Capture the cell that displays the provided text and extract its [X, Y] central coordinate. 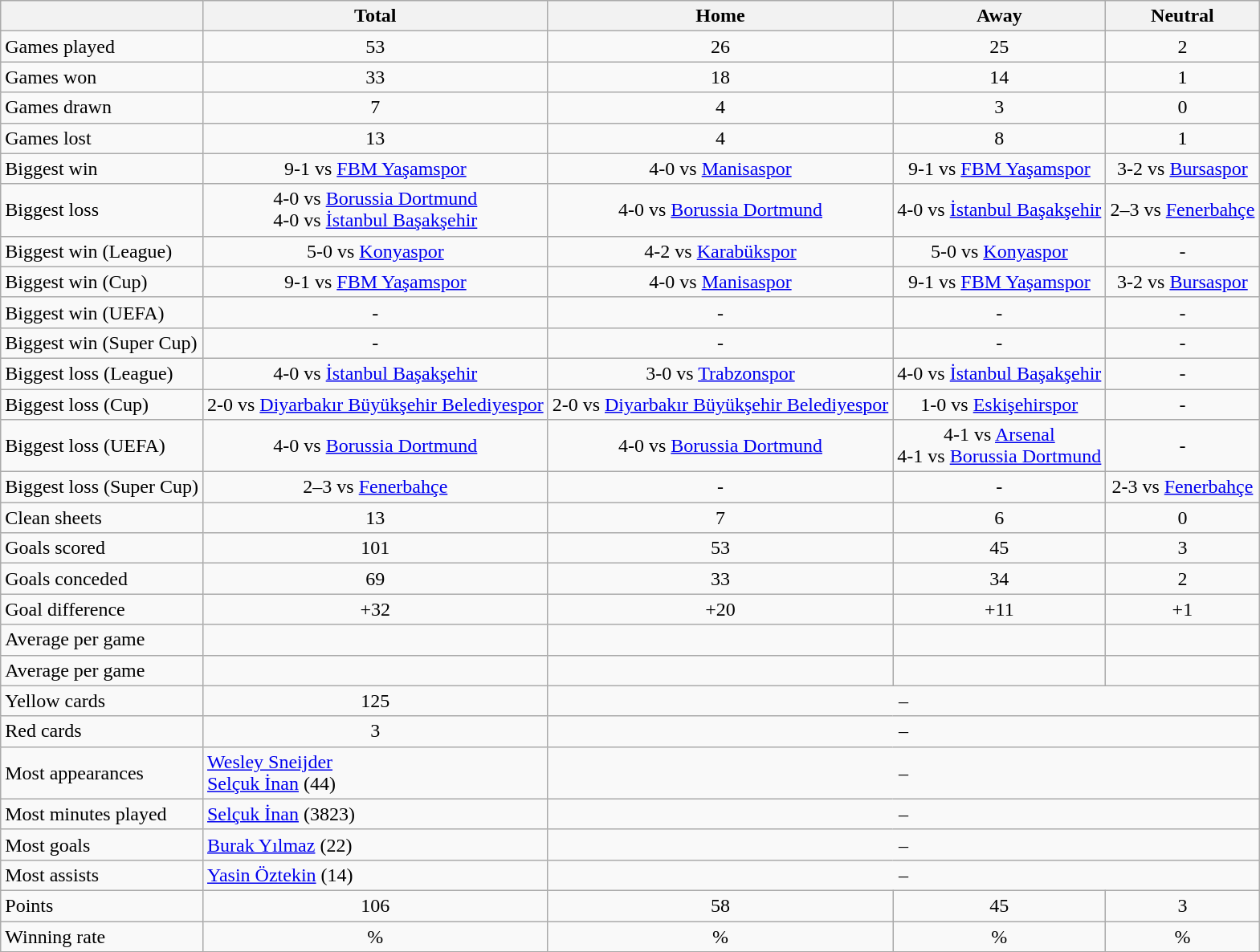
106 [375, 905]
Red cards [102, 731]
Biggest loss (UEFA) [102, 446]
14 [999, 77]
Points [102, 905]
25 [999, 47]
34 [999, 579]
Biggest win (Super Cup) [102, 343]
Neutral [1182, 16]
Yasin Öztekin (14) [375, 875]
Games drawn [102, 108]
Biggest loss [102, 210]
1-0 vs Eskişehirspor [999, 404]
Games won [102, 77]
6 [999, 518]
4-2 vs Karabükspor [720, 251]
8 [999, 138]
Goal difference [102, 609]
4-1 vs Arsenal4-1 vs Borussia Dortmund [999, 446]
Most goals [102, 844]
4-0 vs Borussia Dortmund4-0 vs İstanbul Başakşehir [375, 210]
Games lost [102, 138]
Biggest loss (Super Cup) [102, 487]
3-0 vs Trabzonspor [720, 373]
Most assists [102, 875]
+11 [999, 609]
Biggest win (UEFA) [102, 312]
Most appearances [102, 772]
2-3 vs Fenerbahçe [1182, 487]
Winning rate [102, 937]
Biggest loss (League) [102, 373]
Clean sheets [102, 518]
58 [720, 905]
Biggest win (League) [102, 251]
26 [720, 47]
+1 [1182, 609]
Most minutes played [102, 814]
Burak Yılmaz (22) [375, 844]
Selçuk İnan (3823) [375, 814]
+32 [375, 609]
18 [720, 77]
69 [375, 579]
Biggest win (Cup) [102, 282]
Wesley Sneijder Selçuk İnan (44) [375, 772]
Goals conceded [102, 579]
Goals scored [102, 548]
Biggest win [102, 169]
Games played [102, 47]
101 [375, 548]
125 [375, 701]
Biggest loss (Cup) [102, 404]
Away [999, 16]
Total [375, 16]
+20 [720, 609]
Home [720, 16]
Yellow cards [102, 701]
